Determine the [x, y] coordinate at the center of the cell enclosing the given text.  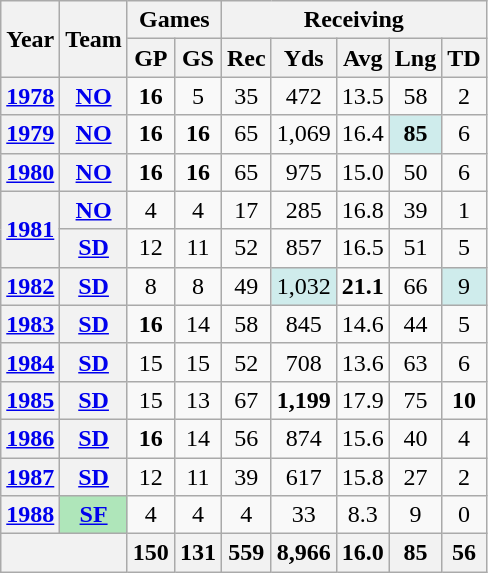
GP [150, 58]
8,966 [304, 553]
35 [246, 96]
617 [304, 477]
874 [304, 438]
1 [464, 210]
1979 [30, 134]
708 [304, 362]
51 [415, 248]
150 [150, 553]
559 [246, 553]
845 [304, 324]
16.5 [362, 248]
66 [415, 286]
13.6 [362, 362]
131 [198, 553]
15.0 [362, 172]
Avg [362, 58]
285 [304, 210]
49 [246, 286]
Receiving [354, 20]
1,069 [304, 134]
75 [415, 400]
1981 [30, 229]
GS [198, 58]
1987 [30, 477]
17.9 [362, 400]
1984 [30, 362]
1986 [30, 438]
10 [464, 400]
16.4 [362, 134]
1982 [30, 286]
TD [464, 58]
Rec [246, 58]
975 [304, 172]
50 [415, 172]
0 [464, 515]
15.6 [362, 438]
1978 [30, 96]
Games [174, 20]
8.3 [362, 515]
Team [94, 39]
17 [246, 210]
13 [198, 400]
SF [94, 515]
13.5 [362, 96]
27 [415, 477]
1985 [30, 400]
15.8 [362, 477]
857 [304, 248]
1,199 [304, 400]
Year [30, 39]
16.8 [362, 210]
16.0 [362, 553]
472 [304, 96]
21.1 [362, 286]
67 [246, 400]
40 [415, 438]
Yds [304, 58]
44 [415, 324]
63 [415, 362]
1983 [30, 324]
14.6 [362, 324]
33 [304, 515]
1980 [30, 172]
Lng [415, 58]
1988 [30, 515]
1,032 [304, 286]
